Return [X, Y] of the center of cell containing provided text 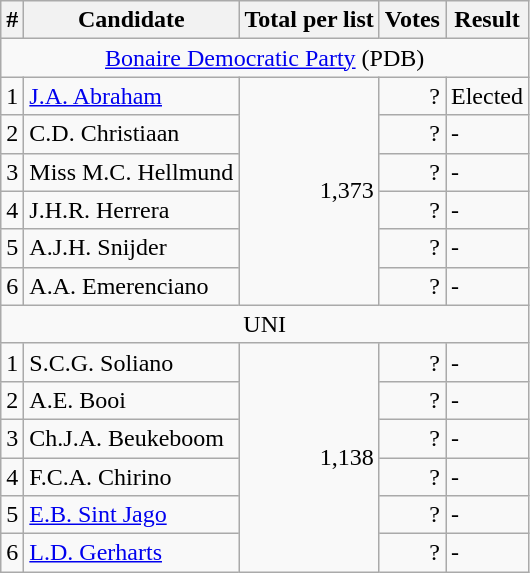
Ch.J.A. Beukeboom [132, 438]
Total per list [309, 20]
Result [488, 20]
A.E. Booi [132, 400]
# [12, 20]
A.A. Emerenciano [132, 286]
S.C.G. Soliano [132, 362]
A.J.H. Snijder [132, 248]
UNI [265, 324]
1,373 [309, 191]
Miss M.C. Hellmund [132, 172]
J.H.R. Herrera [132, 210]
J.A. Abraham [132, 96]
Elected [488, 96]
C.D. Christiaan [132, 134]
1,138 [309, 457]
F.C.A. Chirino [132, 477]
Bonaire Democratic Party (PDB) [265, 58]
L.D. Gerharts [132, 553]
E.B. Sint Jago [132, 515]
Candidate [132, 20]
Votes [412, 20]
